Detect which cell encompasses the target text, then output its (X, Y) center coordinate. 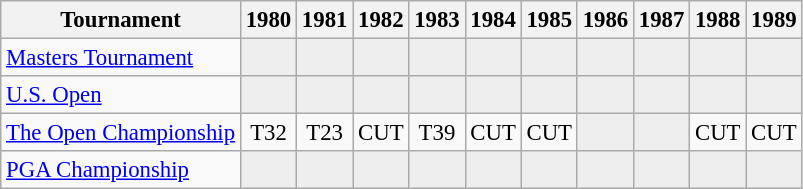
1982 (381, 20)
1988 (718, 20)
1981 (325, 20)
1987 (661, 20)
T23 (325, 133)
T39 (437, 133)
The Open Championship (121, 133)
1986 (605, 20)
Masters Tournament (121, 58)
1983 (437, 20)
U.S. Open (121, 95)
T32 (268, 133)
1984 (493, 20)
1989 (774, 20)
PGA Championship (121, 170)
Tournament (121, 20)
1985 (549, 20)
1980 (268, 20)
